For the text-containing cell, return its midpoint in (x, y) coordinate format. 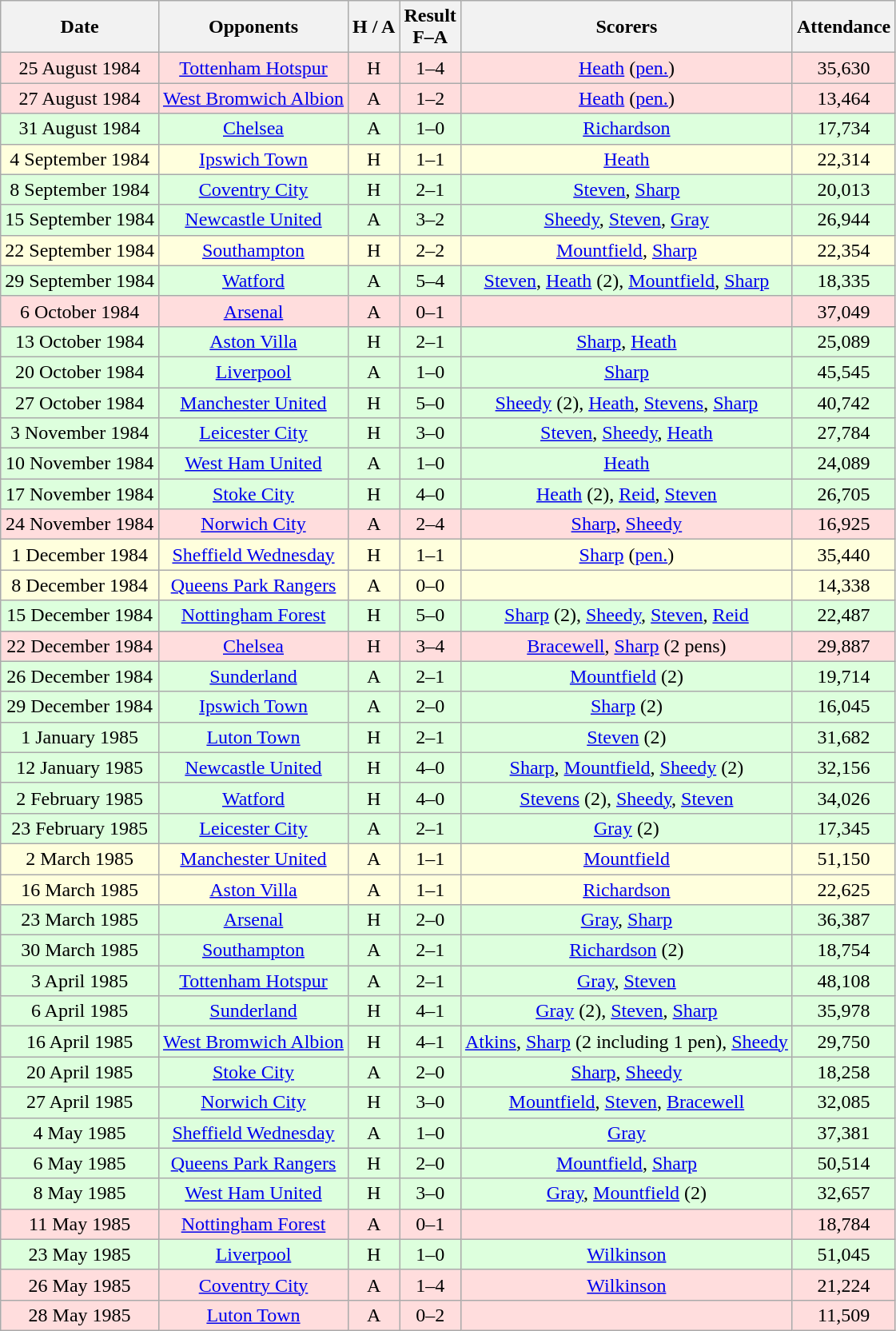
Steven, Sharp (627, 189)
16 March 1985 (80, 890)
29,750 (843, 1042)
Sharp (627, 372)
Sheedy (2), Heath, Stevens, Sharp (627, 402)
31 August 1984 (80, 129)
37,381 (843, 1133)
17,345 (843, 828)
45,545 (843, 372)
30 March 1985 (80, 950)
26,705 (843, 494)
32,156 (843, 767)
16 April 1985 (80, 1042)
31,682 (843, 737)
50,514 (843, 1163)
16,045 (843, 707)
2–4 (430, 524)
15 December 1984 (80, 616)
8 September 1984 (80, 189)
17,734 (843, 129)
ResultF–A (430, 27)
Date (80, 27)
10 November 1984 (80, 464)
22,354 (843, 250)
Gray, Sharp (627, 920)
24 November 1984 (80, 524)
32,657 (843, 1194)
37,049 (843, 311)
11,509 (843, 1315)
1–2 (430, 98)
17 November 1984 (80, 494)
18,754 (843, 950)
16,925 (843, 524)
Attendance (843, 27)
2–2 (430, 250)
20,013 (843, 189)
24,089 (843, 464)
2 March 1985 (80, 859)
15 September 1984 (80, 220)
Gray, Mountfield (2) (627, 1194)
23 March 1985 (80, 920)
29,887 (843, 646)
4 September 1984 (80, 159)
21,224 (843, 1285)
2 February 1985 (80, 798)
H / A (374, 27)
1 January 1985 (80, 737)
Scorers (627, 27)
3–2 (430, 220)
27 October 1984 (80, 402)
8 May 1985 (80, 1194)
14,338 (843, 585)
22 September 1984 (80, 250)
Atkins, Sharp (2 including 1 pen), Sheedy (627, 1042)
Steven, Sheedy, Heath (627, 433)
27,784 (843, 433)
Bracewell, Sharp (2 pens) (627, 646)
3–4 (430, 646)
35,978 (843, 1011)
18,784 (843, 1224)
Mountfield (2) (627, 676)
22 December 1984 (80, 646)
0–0 (430, 585)
40,742 (843, 402)
5–4 (430, 281)
4 May 1985 (80, 1133)
Steven, Heath (2), Mountfield, Sharp (627, 281)
36,387 (843, 920)
20 October 1984 (80, 372)
Opponents (253, 27)
Stevens (2), Sheedy, Steven (627, 798)
51,045 (843, 1254)
19,714 (843, 676)
25 August 1984 (80, 68)
51,150 (843, 859)
28 May 1985 (80, 1315)
18,258 (843, 1072)
32,085 (843, 1102)
Gray, Steven (627, 981)
Sharp (2), Sheedy, Steven, Reid (627, 616)
18,335 (843, 281)
29 December 1984 (80, 707)
22,487 (843, 616)
34,026 (843, 798)
25,089 (843, 341)
Gray (2) (627, 828)
Steven (2) (627, 737)
Richardson (2) (627, 950)
26 May 1985 (80, 1285)
Sheedy, Steven, Gray (627, 220)
3 November 1984 (80, 433)
27 April 1985 (80, 1102)
6 May 1985 (80, 1163)
13 October 1984 (80, 341)
Gray (627, 1133)
Sharp, Mountfield, Sheedy (2) (627, 767)
22,314 (843, 159)
Sharp, Heath (627, 341)
1 December 1984 (80, 555)
Sharp (2) (627, 707)
23 February 1985 (80, 828)
26 December 1984 (80, 676)
Mountfield, Steven, Bracewell (627, 1102)
0–2 (430, 1315)
Mountfield (627, 859)
35,440 (843, 555)
35,630 (843, 68)
13,464 (843, 98)
Gray (2), Steven, Sharp (627, 1011)
29 September 1984 (80, 281)
12 January 1985 (80, 767)
Sharp (pen.) (627, 555)
22,625 (843, 890)
27 August 1984 (80, 98)
20 April 1985 (80, 1072)
6 October 1984 (80, 311)
23 May 1985 (80, 1254)
11 May 1985 (80, 1224)
48,108 (843, 981)
26,944 (843, 220)
8 December 1984 (80, 585)
6 April 1985 (80, 1011)
3 April 1985 (80, 981)
Heath (2), Reid, Steven (627, 494)
